Search for the cell housing the specified text and yield its [x, y] center coordinate. 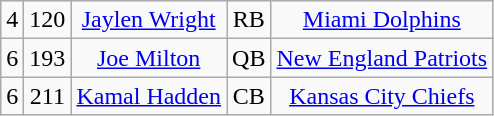
QB [249, 58]
120 [48, 20]
New England Patriots [382, 58]
211 [48, 96]
Miami Dolphins [382, 20]
4 [12, 20]
Jaylen Wright [149, 20]
Kansas City Chiefs [382, 96]
193 [48, 58]
Joe Milton [149, 58]
Kamal Hadden [149, 96]
RB [249, 20]
CB [249, 96]
